Scan for the cell matching the given text and deliver its [x, y] coordinate at center. 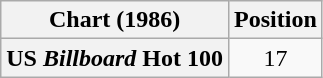
US Billboard Hot 100 [115, 58]
Position [276, 20]
Chart (1986) [115, 20]
17 [276, 58]
